Pinpoint the cell where the given text exists, returning its [x, y] midpoint coordinate. 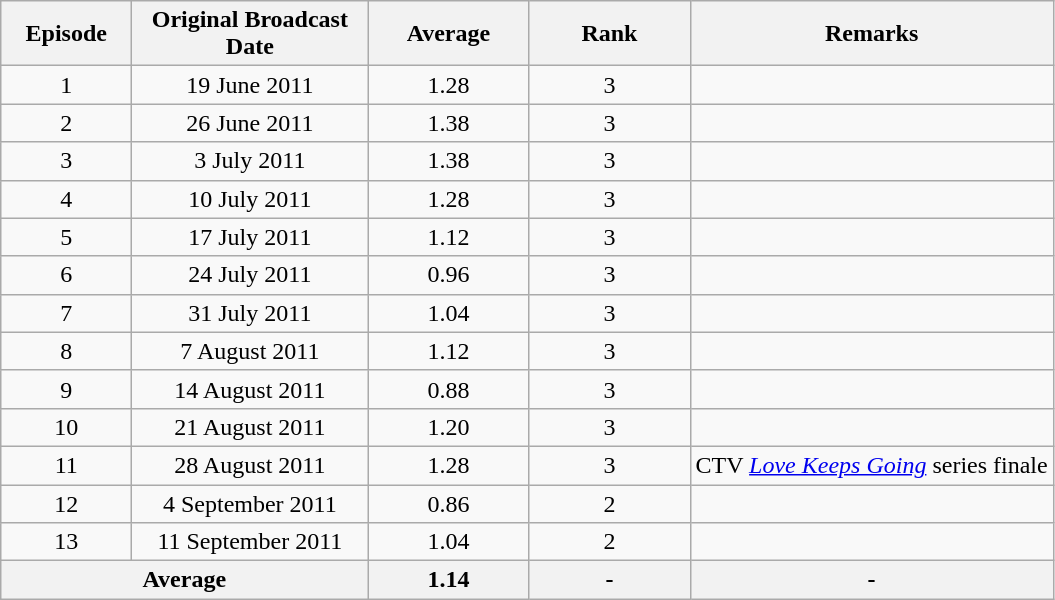
6 [66, 275]
1.14 [448, 580]
CTV Love Keeps Going series finale [872, 465]
11 September 2011 [250, 542]
7 August 2011 [250, 351]
Remarks [872, 34]
21 August 2011 [250, 427]
Episode [66, 34]
0.86 [448, 503]
Rank [610, 34]
28 August 2011 [250, 465]
8 [66, 351]
14 August 2011 [250, 389]
4 September 2011 [250, 503]
9 [66, 389]
0.96 [448, 275]
4 [66, 199]
7 [66, 313]
24 July 2011 [250, 275]
26 June 2011 [250, 123]
10 July 2011 [250, 199]
11 [66, 465]
5 [66, 237]
10 [66, 427]
Original Broadcast Date [250, 34]
1 [66, 85]
0.88 [448, 389]
19 June 2011 [250, 85]
31 July 2011 [250, 313]
12 [66, 503]
3 July 2011 [250, 161]
1.20 [448, 427]
13 [66, 542]
17 July 2011 [250, 237]
